Pinpoint the cell where the given text exists, returning its (x, y) midpoint coordinate. 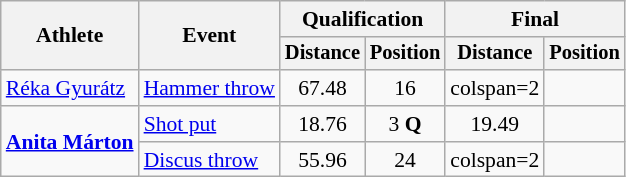
18.76 (322, 124)
3 Q (405, 124)
Final (534, 19)
Hammer throw (210, 88)
Anita Márton (70, 142)
colspan=2 (494, 88)
16 (405, 88)
Event (210, 36)
19.49 (494, 124)
Qualification (362, 19)
67.48 (322, 88)
Shot put (210, 124)
Réka Gyurátz (70, 88)
Athlete (70, 36)
